Locate the cell with the specified text and output its [X, Y] center coordinate. 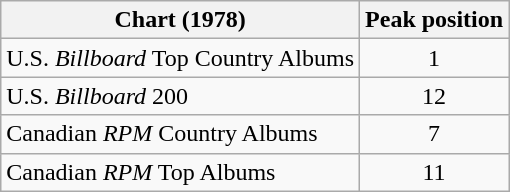
Canadian RPM Top Albums [180, 172]
U.S. Billboard Top Country Albums [180, 58]
11 [434, 172]
Peak position [434, 20]
7 [434, 134]
12 [434, 96]
Canadian RPM Country Albums [180, 134]
U.S. Billboard 200 [180, 96]
1 [434, 58]
Chart (1978) [180, 20]
